Search for the cell housing the specified text and yield its [X, Y] center coordinate. 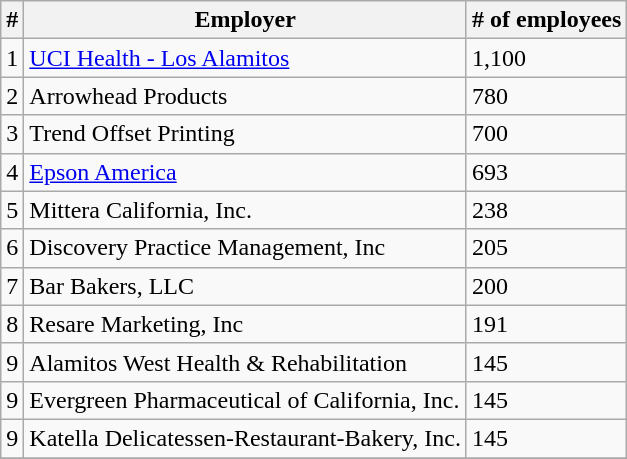
# [12, 20]
7 [12, 286]
1 [12, 58]
Katella Delicatessen-Restaurant-Bakery, Inc. [246, 438]
Resare Marketing, Inc [246, 324]
Bar Bakers, LLC [246, 286]
Mittera California, Inc. [246, 210]
780 [546, 96]
Trend Offset Printing [246, 134]
8 [12, 324]
Discovery Practice Management, Inc [246, 248]
2 [12, 96]
Epson America [246, 172]
238 [546, 210]
191 [546, 324]
200 [546, 286]
Employer [246, 20]
693 [546, 172]
5 [12, 210]
Evergreen Pharmaceutical of California, Inc. [246, 400]
UCI Health - Los Alamitos [246, 58]
4 [12, 172]
6 [12, 248]
# of employees [546, 20]
Alamitos West Health & Rehabilitation [246, 362]
205 [546, 248]
3 [12, 134]
Arrowhead Products [246, 96]
700 [546, 134]
1,100 [546, 58]
